Locate the cell with the specified text and output its (X, Y) center coordinate. 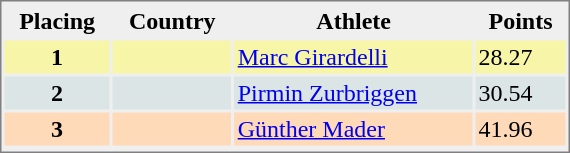
41.96 (521, 128)
Athlete (354, 20)
Günther Mader (354, 128)
3 (56, 128)
30.54 (521, 92)
Marc Girardelli (354, 56)
2 (56, 92)
1 (56, 56)
Pirmin Zurbriggen (354, 92)
Points (521, 20)
Country (172, 20)
28.27 (521, 56)
Placing (56, 20)
